Provide the [x, y] coordinate of the cell's center where the given text is located.  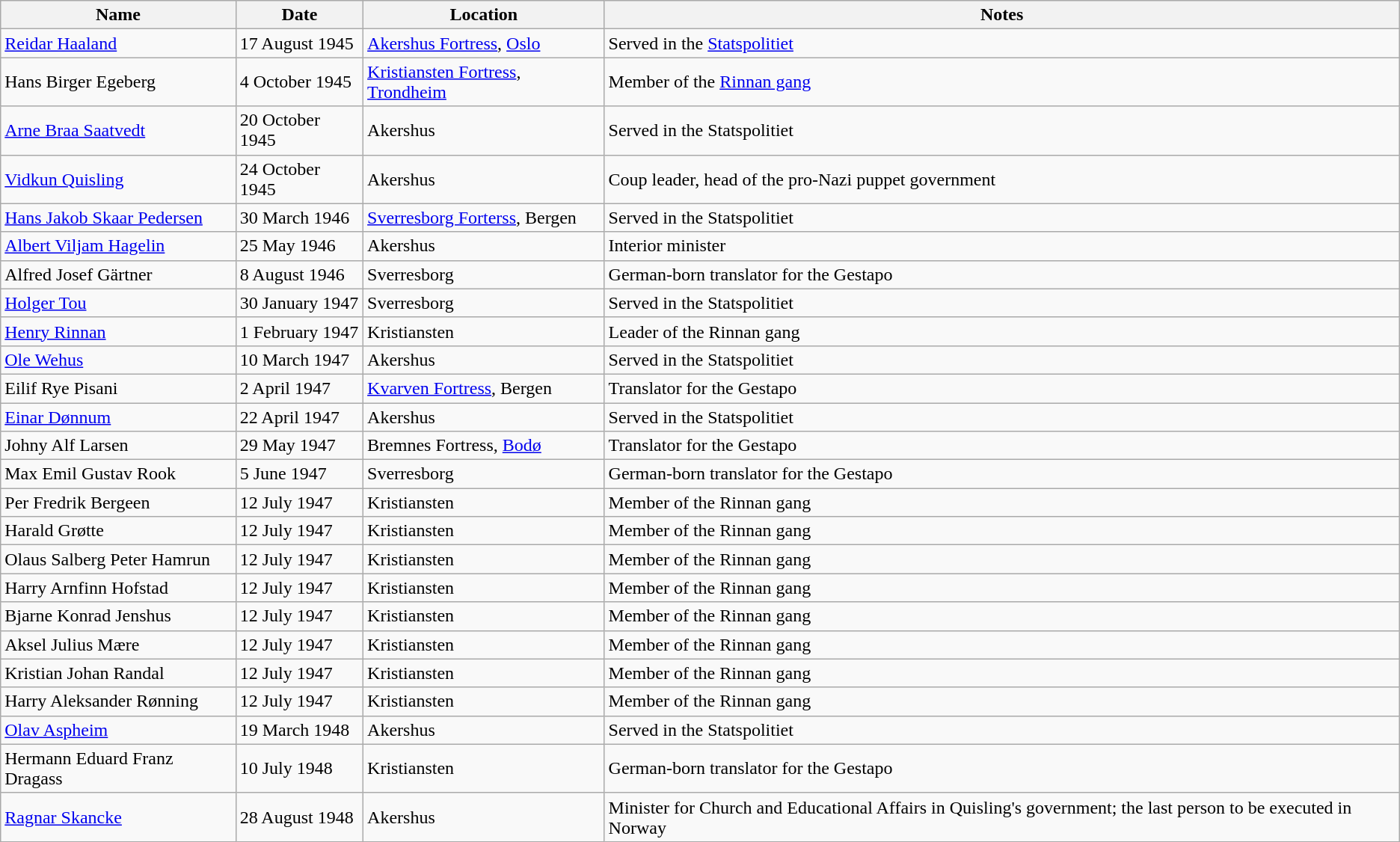
Date [299, 15]
Name [118, 15]
10 March 1947 [299, 360]
Bremnes Fortress, Bodø [484, 446]
4 October 1945 [299, 82]
24 October 1945 [299, 179]
1 February 1947 [299, 331]
Hans Jakob Skaar Pedersen [118, 218]
28 August 1948 [299, 817]
Reidar Haaland [118, 43]
25 May 1946 [299, 246]
Location [484, 15]
Hermann Eduard Franz Dragass [118, 769]
Arne Braa Saatvedt [118, 130]
Kvarven Fortress, Bergen [484, 388]
Harald Grøtte [118, 531]
Notes [1002, 15]
Ole Wehus [118, 360]
5 June 1947 [299, 474]
Ragnar Skancke [118, 817]
Harry Arnfinn Hofstad [118, 588]
Per Fredrik Bergeen [118, 503]
Einar Dønnum [118, 417]
Minister for Church and Educational Affairs in Quisling's government; the last person to be executed in Norway [1002, 817]
Harry Aleksander Rønning [118, 701]
Akershus Fortress, Oslo [484, 43]
Leader of the Rinnan gang [1002, 331]
Interior minister [1002, 246]
8 August 1946 [299, 274]
Hans Birger Egeberg [118, 82]
Sverresborg Forterss, Bergen [484, 218]
Olav Aspheim [118, 730]
Coup leader, head of the pro-Nazi puppet government [1002, 179]
Albert Viljam Hagelin [118, 246]
19 March 1948 [299, 730]
Henry Rinnan [118, 331]
Bjarne Konrad Jenshus [118, 616]
Kristian Johan Randal [118, 673]
10 July 1948 [299, 769]
2 April 1947 [299, 388]
17 August 1945 [299, 43]
30 January 1947 [299, 303]
29 May 1947 [299, 446]
Alfred Josef Gärtner [118, 274]
Max Emil Gustav Rook [118, 474]
Kristiansten Fortress, Trondheim [484, 82]
Eilif Rye Pisani [118, 388]
Vidkun Quisling [118, 179]
Johny Alf Larsen [118, 446]
20 October 1945 [299, 130]
30 March 1946 [299, 218]
Olaus Salberg Peter Hamrun [118, 559]
22 April 1947 [299, 417]
Aksel Julius Mære [118, 645]
Holger Tou [118, 303]
